Return (x, y) of the center of cell containing provided text 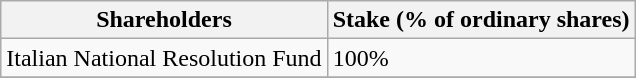
Stake (% of ordinary shares) (481, 20)
Italian National Resolution Fund (164, 58)
Shareholders (164, 20)
100% (481, 58)
